For the text-containing cell, return its midpoint in (X, Y) coordinate format. 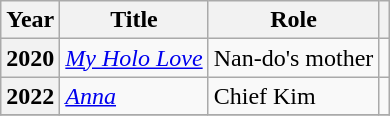
Anna (134, 96)
2020 (30, 58)
Role (294, 20)
Nan-do's mother (294, 58)
Year (30, 20)
Chief Kim (294, 96)
My Holo Love (134, 58)
Title (134, 20)
2022 (30, 96)
